Scan for the cell matching the given text and deliver its [X, Y] coordinate at center. 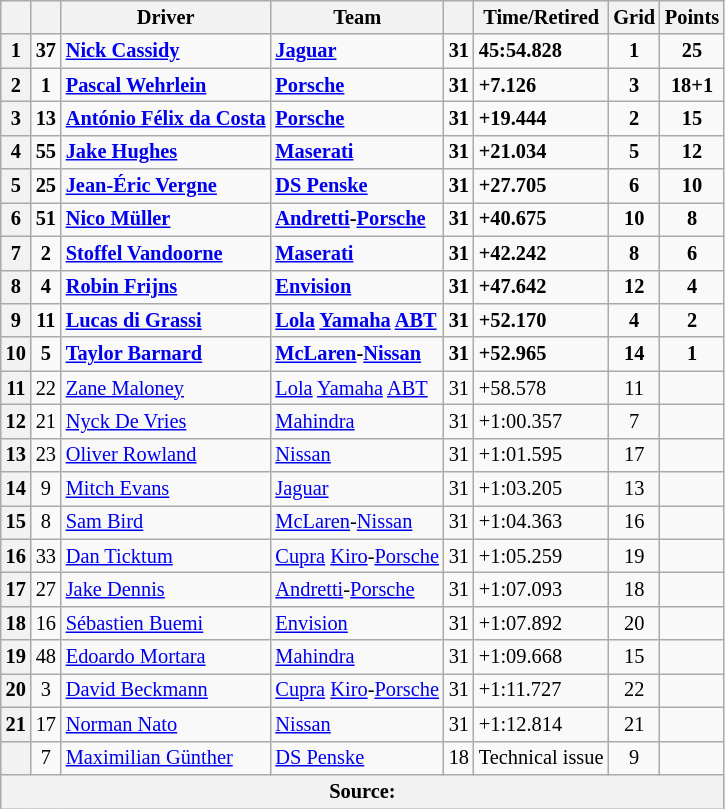
Sam Bird [166, 522]
Lucas di Grassi [166, 320]
Robin Frijns [166, 287]
Zane Maloney [166, 388]
Edoardo Mortara [166, 657]
+1:07.093 [542, 589]
45:54.828 [542, 51]
+42.242 [542, 253]
23 [46, 455]
51 [46, 219]
Team [356, 17]
Technical issue [542, 758]
Grid [634, 17]
Stoffel Vandoorne [166, 253]
37 [46, 51]
55 [46, 152]
+19.444 [542, 118]
+7.126 [542, 85]
Sébastien Buemi [166, 623]
Norman Nato [166, 724]
+1:04.363 [542, 522]
+1:01.595 [542, 455]
48 [46, 657]
33 [46, 556]
Taylor Barnard [166, 354]
18+1 [692, 85]
Nyck De Vries [166, 421]
Pascal Wehrlein [166, 85]
+52.965 [542, 354]
+1:09.668 [542, 657]
+52.170 [542, 320]
+1:05.259 [542, 556]
27 [46, 589]
Oliver Rowland [166, 455]
Maximilian Günther [166, 758]
Nico Müller [166, 219]
Time/Retired [542, 17]
Nick Cassidy [166, 51]
+40.675 [542, 219]
+1:03.205 [542, 489]
+1:00.357 [542, 421]
+47.642 [542, 287]
Driver [166, 17]
Source: [362, 791]
David Beckmann [166, 690]
Jake Dennis [166, 589]
Mitch Evans [166, 489]
+1:11.727 [542, 690]
+58.578 [542, 388]
Jean-Éric Vergne [166, 186]
+1:12.814 [542, 724]
António Félix da Costa [166, 118]
Points [692, 17]
Jake Hughes [166, 152]
+1:07.892 [542, 623]
Dan Ticktum [166, 556]
+27.705 [542, 186]
+21.034 [542, 152]
